For the text-containing cell, return its midpoint in (X, Y) coordinate format. 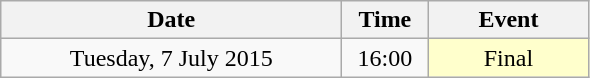
Date (172, 20)
16:00 (385, 58)
Event (508, 20)
Tuesday, 7 July 2015 (172, 58)
Final (508, 58)
Time (385, 20)
